Locate the cell with the specified text and output its (X, Y) center coordinate. 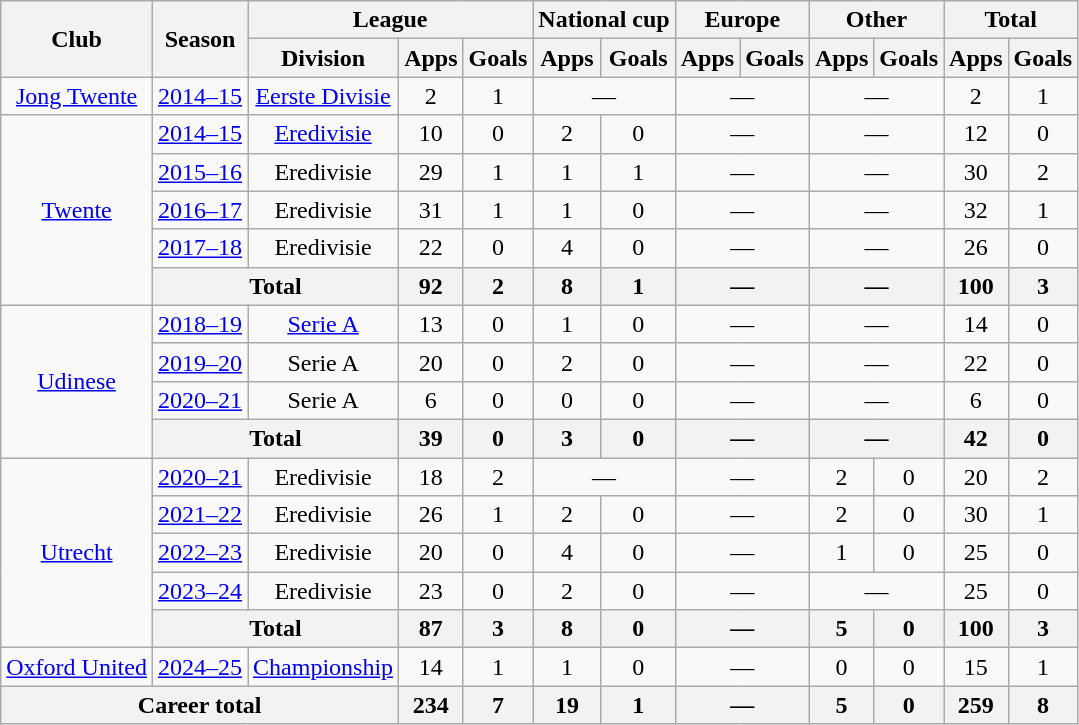
Jong Twente (77, 96)
National cup (604, 20)
12 (976, 134)
Championship (324, 667)
39 (431, 438)
Utrecht (77, 553)
234 (431, 705)
10 (431, 134)
Club (77, 39)
2023–24 (200, 591)
Europe (742, 20)
92 (431, 286)
2022–23 (200, 553)
Udinese (77, 381)
Division (324, 58)
2015–16 (200, 172)
2016–17 (200, 210)
2017–18 (200, 248)
7 (498, 705)
259 (976, 705)
Twente (77, 210)
31 (431, 210)
2024–25 (200, 667)
Career total (200, 705)
2021–22 (200, 515)
Oxford United (77, 667)
42 (976, 438)
2019–20 (200, 362)
19 (567, 705)
13 (431, 324)
Eerste Divisie (324, 96)
2018–19 (200, 324)
18 (431, 477)
League (390, 20)
23 (431, 591)
Season (200, 39)
29 (431, 172)
32 (976, 210)
Other (876, 20)
15 (976, 667)
87 (431, 629)
